Identify which cell holds the provided text, then report its [x, y] central coordinate. 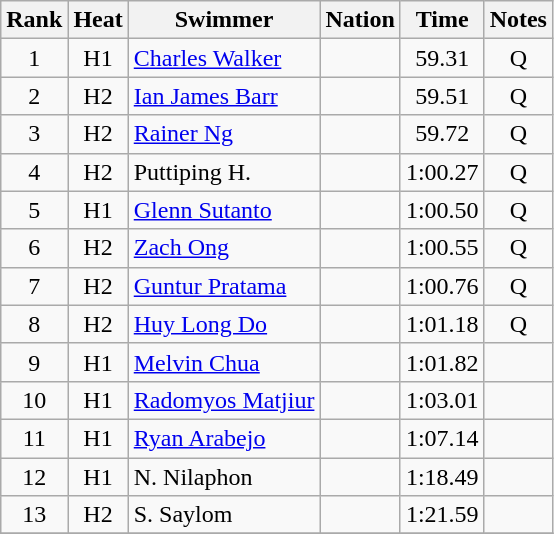
Rainer Ng [224, 134]
8 [34, 324]
10 [34, 400]
2 [34, 96]
N. Nilaphon [224, 477]
Rank [34, 20]
1:00.76 [442, 286]
Charles Walker [224, 58]
Ryan Arabejo [224, 438]
59.51 [442, 96]
Puttiping H. [224, 172]
1:07.14 [442, 438]
Swimmer [224, 20]
Ian James Barr [224, 96]
59.72 [442, 134]
Radomyos Matjiur [224, 400]
6 [34, 248]
3 [34, 134]
9 [34, 362]
1:00.27 [442, 172]
59.31 [442, 58]
Nation [360, 20]
5 [34, 210]
1:00.55 [442, 248]
Glenn Sutanto [224, 210]
1:00.50 [442, 210]
Time [442, 20]
12 [34, 477]
1:03.01 [442, 400]
Huy Long Do [224, 324]
11 [34, 438]
Heat [98, 20]
13 [34, 515]
1:21.59 [442, 515]
1 [34, 58]
Notes [518, 20]
S. Saylom [224, 515]
Guntur Pratama [224, 286]
1:18.49 [442, 477]
7 [34, 286]
Melvin Chua [224, 362]
1:01.82 [442, 362]
4 [34, 172]
1:01.18 [442, 324]
Zach Ong [224, 248]
